Provide the (x, y) coordinate of the cell's center where the given text is located.  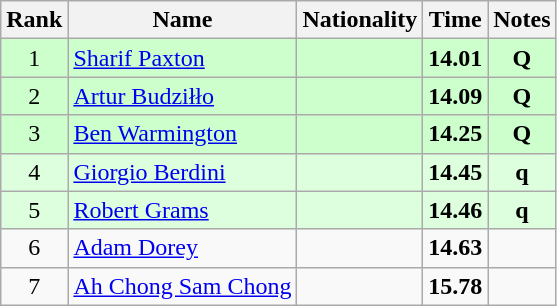
Robert Grams (182, 210)
Nationality (360, 20)
14.63 (456, 248)
Notes (522, 20)
Rank (34, 20)
5 (34, 210)
3 (34, 134)
Name (182, 20)
14.46 (456, 210)
2 (34, 96)
Time (456, 20)
Adam Dorey (182, 248)
Ben Warmington (182, 134)
14.01 (456, 58)
1 (34, 58)
4 (34, 172)
Sharif Paxton (182, 58)
Giorgio Berdini (182, 172)
Artur Budziłło (182, 96)
7 (34, 286)
14.45 (456, 172)
14.25 (456, 134)
6 (34, 248)
15.78 (456, 286)
14.09 (456, 96)
Ah Chong Sam Chong (182, 286)
